Return the [X, Y] coordinate for the center point of the cell that contains the specified text.  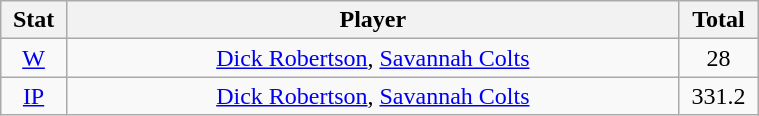
Player [372, 20]
Stat [34, 20]
331.2 [718, 96]
28 [718, 58]
IP [34, 96]
Total [718, 20]
W [34, 58]
